For the text-containing cell, return its midpoint in (X, Y) coordinate format. 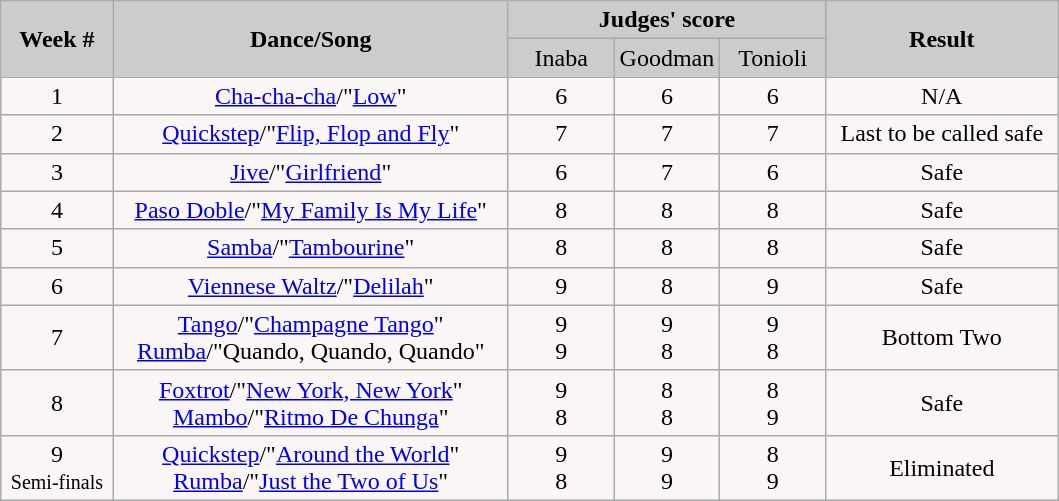
1 (57, 96)
Dance/Song (310, 39)
N/A (942, 96)
Goodman (667, 58)
Last to be called safe (942, 134)
Bottom Two (942, 338)
Foxtrot/"New York, New York"Mambo/"Ritmo De Chunga" (310, 402)
Cha-cha-cha/"Low" (310, 96)
Judges' score (666, 20)
Tonioli (773, 58)
5 (57, 248)
4 (57, 210)
Jive/"Girlfriend" (310, 172)
Viennese Waltz/"Delilah" (310, 286)
2 (57, 134)
Inaba (561, 58)
Quickstep/"Flip, Flop and Fly" (310, 134)
Quickstep/"Around the World"Rumba/"Just the Two of Us" (310, 468)
Samba/"Tambourine" (310, 248)
9Semi-finals (57, 468)
Result (942, 39)
Tango/"Champagne Tango"Rumba/"Quando, Quando, Quando" (310, 338)
Paso Doble/"My Family Is My Life" (310, 210)
88 (667, 402)
Eliminated (942, 468)
Week # (57, 39)
3 (57, 172)
